Find where the given text appears and provide that cell's center as (x, y) coordinate. 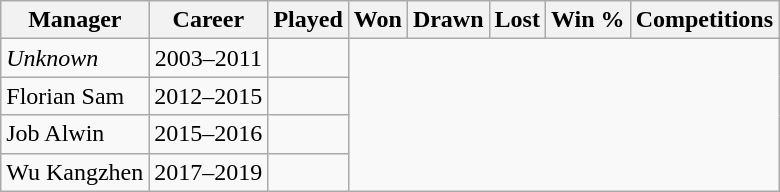
Won (378, 20)
Wu Kangzhen (75, 172)
Played (308, 20)
Competitions (704, 20)
Unknown (75, 58)
2017–2019 (208, 172)
2012–2015 (208, 96)
Manager (75, 20)
Drawn (448, 20)
Win % (588, 20)
Job Alwin (75, 134)
Career (208, 20)
Lost (517, 20)
Florian Sam (75, 96)
2003–2011 (208, 58)
2015–2016 (208, 134)
